Pinpoint the cell where the given text exists, returning its [X, Y] midpoint coordinate. 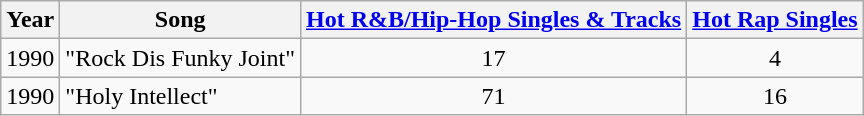
Song [180, 20]
Year [30, 20]
Hot R&B/Hip-Hop Singles & Tracks [493, 20]
4 [775, 58]
16 [775, 96]
17 [493, 58]
"Holy Intellect" [180, 96]
Hot Rap Singles [775, 20]
71 [493, 96]
"Rock Dis Funky Joint" [180, 58]
